Search for the cell housing the specified text and yield its [x, y] center coordinate. 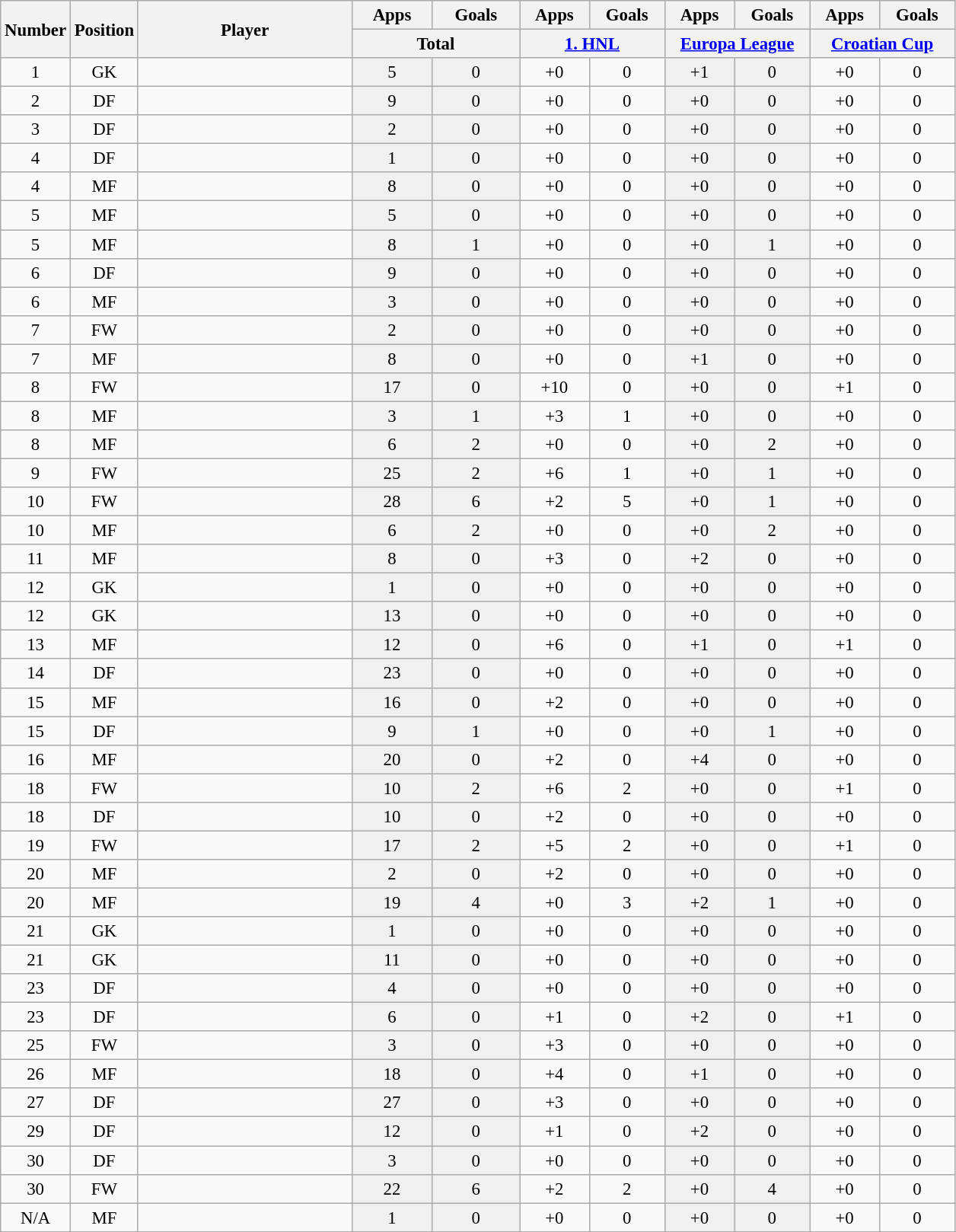
Position [104, 29]
N/A [36, 1218]
28 [392, 502]
1. HNL [592, 44]
22 [392, 1189]
Player [245, 29]
29 [36, 1131]
+5 [555, 845]
+10 [555, 388]
Number [36, 29]
26 [36, 1074]
Total [435, 44]
Europa League [737, 44]
14 [36, 674]
Croatian Cup [883, 44]
